Extract the (x, y) coordinate from the center of the cell holding the provided text.  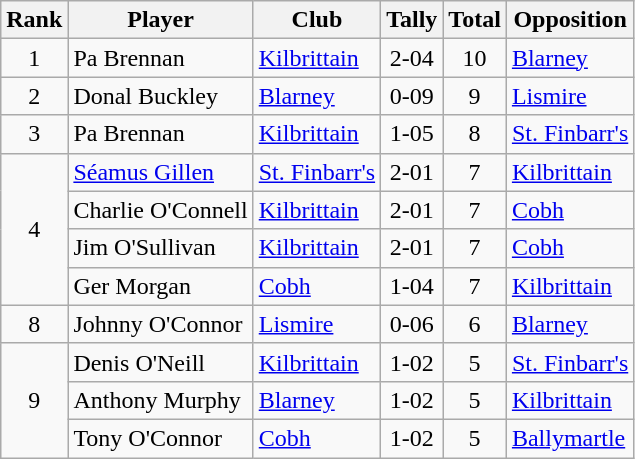
Johnny O'Connor (160, 324)
2-04 (412, 58)
0-06 (412, 324)
Opposition (570, 20)
Rank (34, 20)
0-09 (412, 96)
Tally (412, 20)
Charlie O'Connell (160, 210)
1-04 (412, 286)
3 (34, 134)
Jim O'Sullivan (160, 248)
Anthony Murphy (160, 400)
Club (316, 20)
Total (475, 20)
Tony O'Connor (160, 438)
4 (34, 229)
1 (34, 58)
6 (475, 324)
Séamus Gillen (160, 172)
10 (475, 58)
Donal Buckley (160, 96)
2 (34, 96)
Ballymartle (570, 438)
Ger Morgan (160, 286)
Player (160, 20)
Denis O'Neill (160, 362)
1-05 (412, 134)
